Return the (X, Y) coordinate for the center point of the cell that contains the specified text.  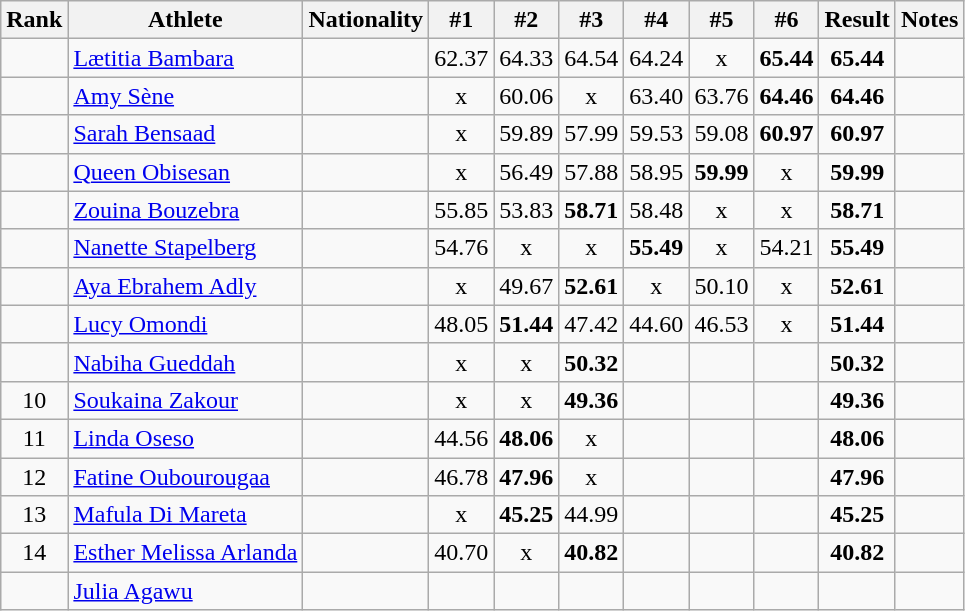
55.85 (462, 210)
Nationality (366, 20)
14 (34, 553)
Athlete (186, 20)
Lætitia Bambara (186, 58)
56.49 (526, 172)
62.37 (462, 58)
Amy Sène (186, 96)
#1 (462, 20)
63.76 (722, 96)
48.05 (462, 324)
63.40 (656, 96)
58.95 (656, 172)
Sarah Bensaad (186, 134)
Notes (929, 20)
64.54 (592, 58)
57.88 (592, 172)
Mafula Di Mareta (186, 515)
Linda Oseso (186, 438)
54.76 (462, 248)
Result (857, 20)
Zouina Bouzebra (186, 210)
44.56 (462, 438)
47.42 (592, 324)
#2 (526, 20)
#4 (656, 20)
49.67 (526, 286)
#6 (786, 20)
59.89 (526, 134)
44.99 (592, 515)
Nabiha Gueddah (186, 362)
Fatine Oubourougaa (186, 477)
Julia Agawu (186, 591)
54.21 (786, 248)
59.53 (656, 134)
50.10 (722, 286)
10 (34, 400)
Nanette Stapelberg (186, 248)
44.60 (656, 324)
64.33 (526, 58)
Queen Obisesan (186, 172)
12 (34, 477)
60.06 (526, 96)
11 (34, 438)
Rank (34, 20)
Lucy Omondi (186, 324)
46.53 (722, 324)
53.83 (526, 210)
Soukaina Zakour (186, 400)
64.24 (656, 58)
59.08 (722, 134)
58.48 (656, 210)
46.78 (462, 477)
Aya Ebrahem Adly (186, 286)
Esther Melissa Arlanda (186, 553)
#5 (722, 20)
40.70 (462, 553)
57.99 (592, 134)
13 (34, 515)
#3 (592, 20)
